Identify which cell holds the provided text, then report its (x, y) central coordinate. 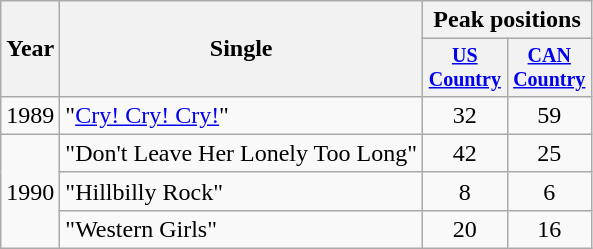
1989 (30, 115)
59 (549, 115)
US Country (465, 68)
25 (549, 153)
"Hillbilly Rock" (242, 191)
20 (465, 229)
8 (465, 191)
"Western Girls" (242, 229)
32 (465, 115)
CAN Country (549, 68)
Peak positions (508, 20)
Single (242, 49)
6 (549, 191)
"Cry! Cry! Cry!" (242, 115)
42 (465, 153)
1990 (30, 191)
Year (30, 49)
16 (549, 229)
"Don't Leave Her Lonely Too Long" (242, 153)
